Provide the [X, Y] coordinate of the cell's center where the given text is located.  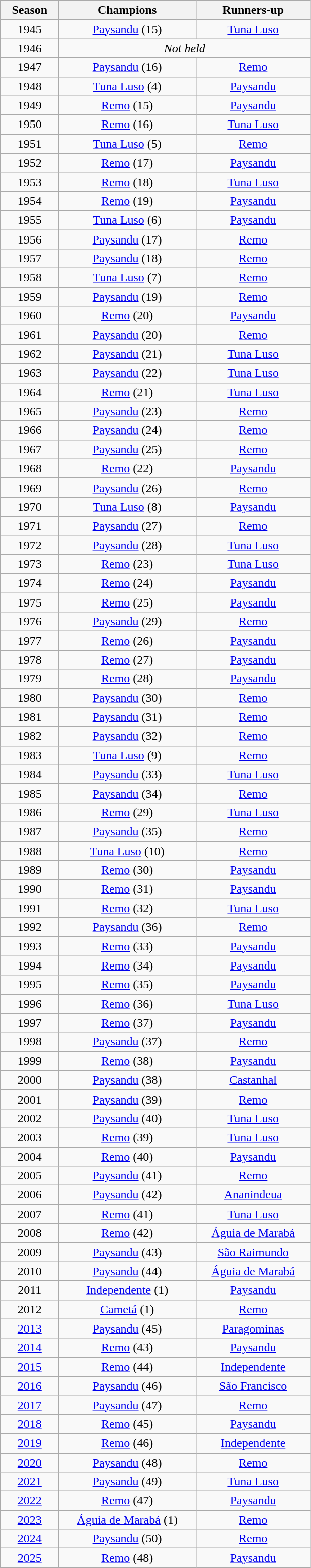
Remo (32) [127, 908]
1992 [30, 927]
Paysandu (48) [127, 1463]
2007 [30, 1214]
1990 [30, 889]
2021 [30, 1482]
1973 [30, 564]
2023 [30, 1520]
1996 [30, 1004]
2003 [30, 1137]
Remo (42) [127, 1233]
1979 [30, 679]
1968 [30, 468]
1994 [30, 966]
Paysandu (17) [127, 239]
Paysandu (19) [127, 297]
1969 [30, 488]
1982 [30, 736]
Paysandu (41) [127, 1176]
São Francisco [253, 1386]
1945 [30, 29]
Remo (48) [127, 1558]
2000 [30, 1080]
2018 [30, 1424]
Remo (20) [127, 316]
Paysandu (33) [127, 774]
Remo (35) [127, 985]
Remo (25) [127, 602]
Remo (41) [127, 1214]
1967 [30, 449]
1958 [30, 278]
2022 [30, 1501]
1955 [30, 220]
Remo (45) [127, 1424]
Remo (17) [127, 163]
2016 [30, 1386]
1983 [30, 755]
Paysandu (28) [127, 545]
Paysandu (45) [127, 1329]
Paysandu (31) [127, 717]
1980 [30, 698]
1964 [30, 392]
Remo (29) [127, 812]
Tuna Luso (5) [127, 144]
2025 [30, 1558]
Tuna Luso (7) [127, 278]
Remo (38) [127, 1061]
1989 [30, 870]
1950 [30, 125]
2005 [30, 1176]
Paysandu (38) [127, 1080]
Paysandu (20) [127, 335]
Remo (30) [127, 870]
Cametá (1) [127, 1309]
2009 [30, 1252]
1951 [30, 144]
Paysandu (24) [127, 430]
Remo (27) [127, 660]
Paysandu (37) [127, 1042]
1998 [30, 1042]
Remo (24) [127, 583]
Paysandu (30) [127, 698]
Paysandu (23) [127, 411]
2006 [30, 1195]
Remo (37) [127, 1023]
1960 [30, 316]
1985 [30, 793]
Paysandu (27) [127, 526]
Remo (31) [127, 889]
Remo (43) [127, 1348]
Remo (16) [127, 125]
1946 [30, 48]
Paysandu (21) [127, 354]
Tuna Luso (4) [127, 86]
Paragominas [253, 1329]
Paysandu (29) [127, 622]
1961 [30, 335]
Remo (39) [127, 1137]
2011 [30, 1290]
Paysandu (35) [127, 831]
Paysandu (22) [127, 373]
Tuna Luso (10) [127, 851]
Paysandu (36) [127, 927]
1974 [30, 583]
Paysandu (18) [127, 259]
1966 [30, 430]
Castanhal [253, 1080]
1993 [30, 946]
Paysandu (42) [127, 1195]
Remo (21) [127, 392]
1999 [30, 1061]
Paysandu (47) [127, 1405]
1991 [30, 908]
1948 [30, 86]
Paysandu (44) [127, 1271]
1978 [30, 660]
2013 [30, 1329]
2002 [30, 1118]
Remo (34) [127, 966]
Remo (46) [127, 1443]
1971 [30, 526]
Runners-up [253, 10]
Paysandu (15) [127, 29]
Remo (15) [127, 105]
São Raimundo [253, 1252]
2017 [30, 1405]
Not held [185, 48]
Remo (18) [127, 182]
1975 [30, 602]
1947 [30, 67]
1995 [30, 985]
Remo (26) [127, 641]
2012 [30, 1309]
Paysandu (25) [127, 449]
1965 [30, 411]
1962 [30, 354]
1997 [30, 1023]
1949 [30, 105]
Remo (19) [127, 201]
1953 [30, 182]
Paysandu (43) [127, 1252]
1972 [30, 545]
Remo (23) [127, 564]
1981 [30, 717]
Tuna Luso (6) [127, 220]
Remo (22) [127, 468]
1984 [30, 774]
Ananindeua [253, 1195]
Remo (47) [127, 1501]
1987 [30, 831]
2001 [30, 1099]
Independente (1) [127, 1290]
2014 [30, 1348]
Tuna Luso (9) [127, 755]
2010 [30, 1271]
Tuna Luso (8) [127, 507]
2024 [30, 1539]
1952 [30, 163]
Paysandu (34) [127, 793]
Remo (36) [127, 1004]
Remo (44) [127, 1367]
Remo (40) [127, 1156]
1976 [30, 622]
Season [30, 10]
1986 [30, 812]
1988 [30, 851]
Remo (33) [127, 946]
Paysandu (32) [127, 736]
2004 [30, 1156]
1959 [30, 297]
1977 [30, 641]
Paysandu (16) [127, 67]
Paysandu (40) [127, 1118]
Paysandu (26) [127, 488]
Paysandu (46) [127, 1386]
Paysandu (39) [127, 1099]
Paysandu (50) [127, 1539]
1956 [30, 239]
2020 [30, 1463]
1970 [30, 507]
1963 [30, 373]
Champions [127, 10]
1954 [30, 201]
2015 [30, 1367]
Águia de Marabá (1) [127, 1520]
2008 [30, 1233]
Remo (28) [127, 679]
2019 [30, 1443]
Paysandu (49) [127, 1482]
1957 [30, 259]
